Identify which cell holds the provided text, then report its [x, y] central coordinate. 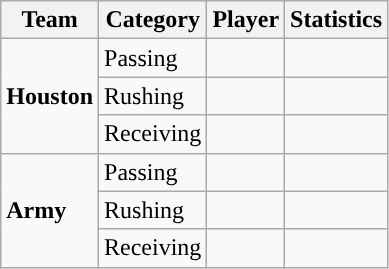
Army [50, 210]
Player [246, 20]
Statistics [336, 20]
Houston [50, 96]
Category [153, 20]
Team [50, 20]
